For the text-containing cell, return its midpoint in [x, y] coordinate format. 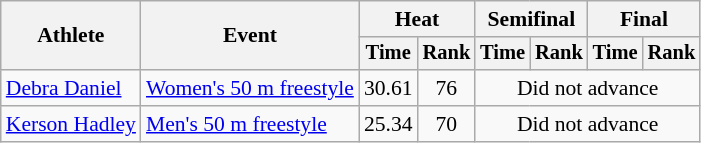
70 [447, 124]
Men's 50 m freestyle [250, 124]
30.61 [388, 88]
Heat [417, 19]
Final [644, 19]
76 [447, 88]
Kerson Hadley [71, 124]
Debra Daniel [71, 88]
Semifinal [531, 19]
Women's 50 m freestyle [250, 88]
Event [250, 36]
Athlete [71, 36]
25.34 [388, 124]
